Locate the cell with the specified text and output its (x, y) center coordinate. 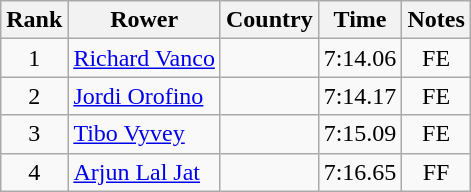
7:15.09 (360, 134)
Tibo Vyvey (144, 134)
Richard Vanco (144, 58)
7:14.17 (360, 96)
4 (34, 172)
2 (34, 96)
Arjun Lal Jat (144, 172)
7:14.06 (360, 58)
Rank (34, 20)
1 (34, 58)
Jordi Orofino (144, 96)
FF (436, 172)
3 (34, 134)
Notes (436, 20)
Country (269, 20)
Rower (144, 20)
7:16.65 (360, 172)
Time (360, 20)
